Return the (x, y) coordinate for the center point of the cell that contains the specified text.  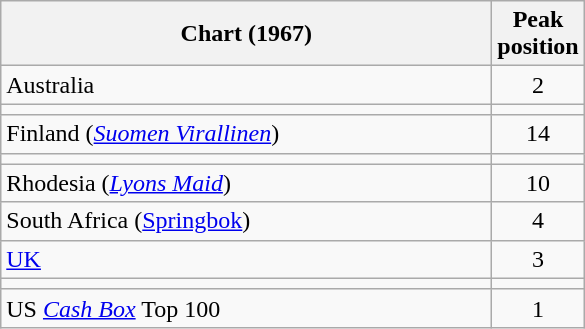
Australia (246, 85)
10 (538, 183)
UK (246, 259)
1 (538, 308)
Peakposition (538, 34)
2 (538, 85)
Finland (Suomen Virallinen) (246, 134)
Chart (1967) (246, 34)
14 (538, 134)
4 (538, 221)
South Africa (Springbok) (246, 221)
3 (538, 259)
Rhodesia (Lyons Maid) (246, 183)
US Cash Box Top 100 (246, 308)
